Locate the cell with the specified text and output its [X, Y] center coordinate. 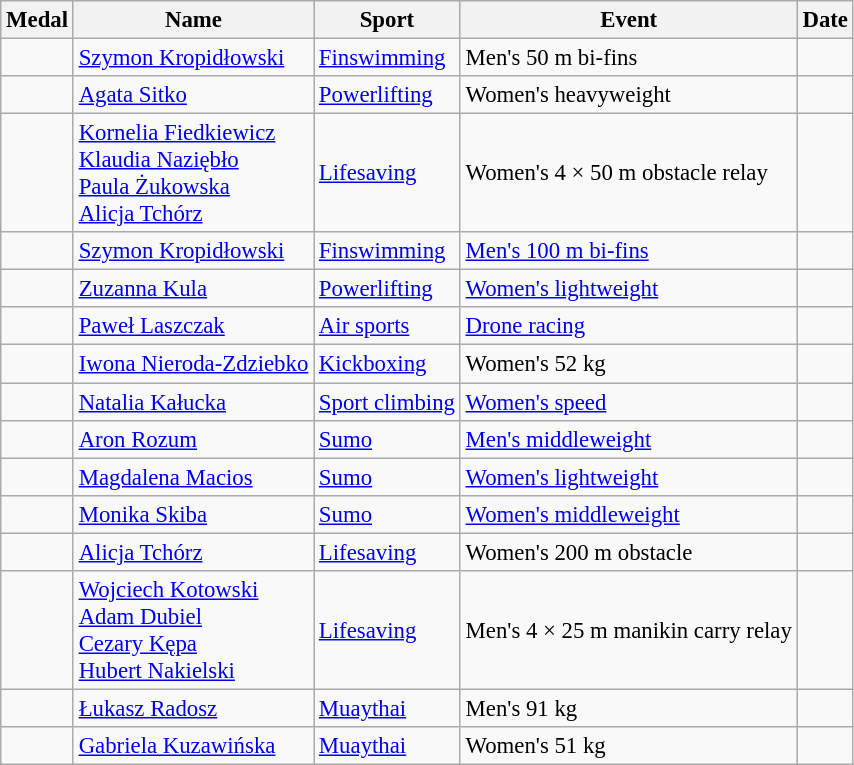
Alicja Tchórz [193, 552]
Men's 4 × 25 m manikin carry relay [628, 630]
Women's speed [628, 402]
Aron Rozum [193, 439]
Women's 4 × 50 m obstacle relay [628, 174]
Kornelia FiedkiewiczKlaudia NaziębłoPaula ŻukowskaAlicja Tchórz [193, 174]
Event [628, 20]
Women's heavyweight [628, 95]
Magdalena Macios [193, 477]
Monika Skiba [193, 514]
Drone racing [628, 327]
Iwona Nieroda-Zdziebko [193, 364]
Men's 50 m bi-fins [628, 58]
Air sports [388, 327]
Zuzanna Kula [193, 289]
Women's middleweight [628, 514]
Men's middleweight [628, 439]
Gabriela Kuzawińska [193, 746]
Men's 91 kg [628, 708]
Łukasz Radosz [193, 708]
Wojciech KotowskiAdam DubielCezary KępaHubert Nakielski [193, 630]
Agata Sitko [193, 95]
Sport [388, 20]
Natalia Kałucka [193, 402]
Women's 51 kg [628, 746]
Name [193, 20]
Women's 200 m obstacle [628, 552]
Paweł Laszczak [193, 327]
Men's 100 m bi-fins [628, 251]
Date [825, 20]
Sport climbing [388, 402]
Women's 52 kg [628, 364]
Kickboxing [388, 364]
Medal [38, 20]
